Capture the cell that displays the provided text and extract its (X, Y) central coordinate. 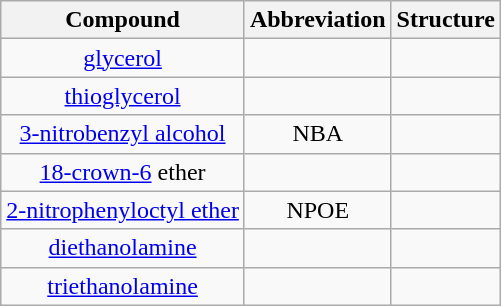
Structure (446, 20)
18-crown-6 ether (123, 172)
Abbreviation (318, 20)
NPOE (318, 210)
3-nitrobenzyl alcohol (123, 134)
NBA (318, 134)
triethanolamine (123, 286)
thioglycerol (123, 96)
glycerol (123, 58)
diethanolamine (123, 248)
2-nitrophenyloctyl ether (123, 210)
Compound (123, 20)
